Scan for the cell matching the given text and deliver its [x, y] coordinate at center. 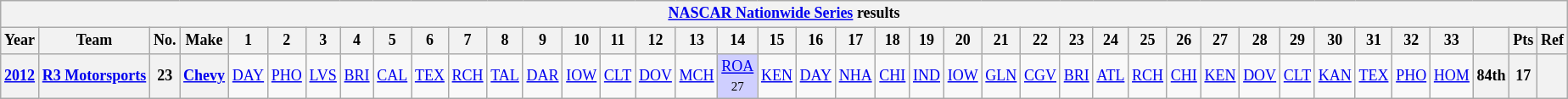
GLN [1001, 76]
12 [656, 41]
14 [738, 41]
HOM [1453, 76]
IND [927, 76]
ROA27 [738, 76]
11 [618, 41]
84th [1492, 76]
Ref [1553, 41]
CAL [392, 76]
MCH [697, 76]
7 [468, 41]
28 [1260, 41]
26 [1184, 41]
No. [165, 41]
Year [20, 41]
9 [543, 41]
2012 [20, 76]
ATL [1111, 76]
KAN [1335, 76]
NHA [855, 76]
NASCAR Nationwide Series results [784, 14]
Team [93, 41]
19 [927, 41]
Pts [1524, 41]
13 [697, 41]
20 [962, 41]
Make [204, 41]
22 [1040, 41]
31 [1374, 41]
29 [1296, 41]
33 [1453, 41]
LVS [322, 76]
5 [392, 41]
16 [815, 41]
30 [1335, 41]
4 [356, 41]
15 [777, 41]
27 [1220, 41]
Chevy [204, 76]
25 [1148, 41]
21 [1001, 41]
DAR [543, 76]
6 [430, 41]
2 [287, 41]
TAL [505, 76]
3 [322, 41]
18 [893, 41]
10 [582, 41]
8 [505, 41]
32 [1412, 41]
24 [1111, 41]
CGV [1040, 76]
R3 Motorsports [93, 76]
1 [248, 41]
